For the text-containing cell, return its midpoint in [X, Y] coordinate format. 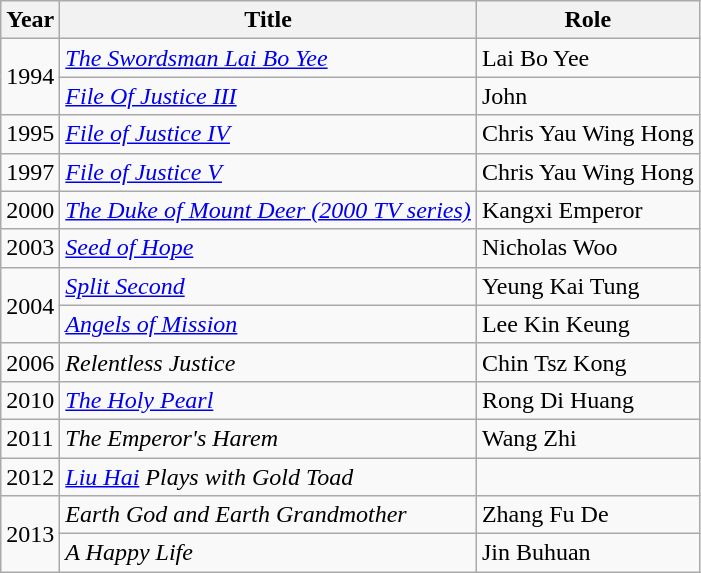
1995 [30, 134]
Liu Hai Plays with Gold Toad [268, 477]
Yeung Kai Tung [588, 286]
Role [588, 20]
2012 [30, 477]
1997 [30, 172]
Angels of Mission [268, 324]
Lee Kin Keung [588, 324]
Split Second [268, 286]
Year [30, 20]
1994 [30, 77]
File Of Justice III [268, 96]
2011 [30, 438]
Earth God and Earth Grandmother [268, 515]
Zhang Fu De [588, 515]
The Holy Pearl [268, 400]
Rong Di Huang [588, 400]
John [588, 96]
The Emperor's Harem [268, 438]
2000 [30, 210]
Kangxi Emperor [588, 210]
2013 [30, 534]
File of Justice IV [268, 134]
The Swordsman Lai Bo Yee [268, 58]
2006 [30, 362]
File of Justice V [268, 172]
2003 [30, 248]
Jin Buhuan [588, 553]
2004 [30, 305]
Seed of Hope [268, 248]
The Duke of Mount Deer (2000 TV series) [268, 210]
Lai Bo Yee [588, 58]
Chin Tsz Kong [588, 362]
Relentless Justice [268, 362]
Wang Zhi [588, 438]
2010 [30, 400]
A Happy Life [268, 553]
Nicholas Woo [588, 248]
Title [268, 20]
